From the cell containing the given text, extract its center point as [x, y] coordinate. 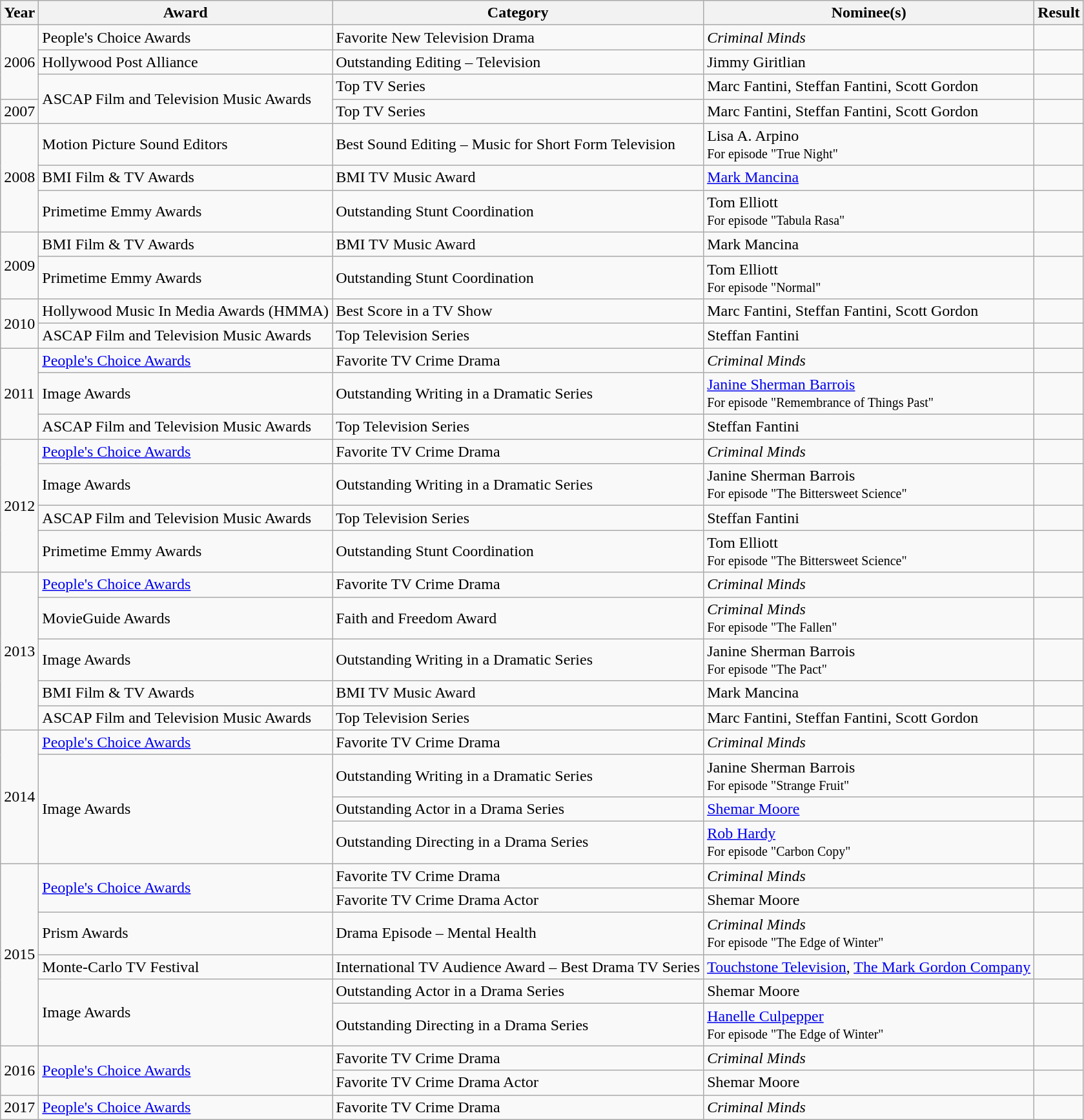
2012 [19, 506]
Hollywood Music In Media Awards (HMMA) [186, 311]
Hollywood Post Alliance [186, 62]
2007 [19, 111]
Tom ElliottFor episode "Normal" [869, 278]
2008 [19, 178]
2014 [19, 796]
Prism Awards [186, 934]
MovieGuide Awards [186, 617]
Best Score in a TV Show [518, 311]
Tom ElliottFor episode "Tabula Rasa" [869, 211]
Faith and Freedom Award [518, 617]
2006 [19, 62]
Category [518, 13]
Janine Sherman BarroisFor episode "The Bittersweet Science" [869, 484]
Monte-Carlo TV Festival [186, 967]
Criminal MindsFor episode "The Edge of Winter" [869, 934]
2017 [19, 1107]
Criminal MindsFor episode "The Fallen" [869, 617]
Best Sound Editing – Music for Short Form Television [518, 145]
Motion Picture Sound Editors [186, 145]
2010 [19, 323]
Janine Sherman BarroisFor episode "The Pact" [869, 660]
Lisa A. ArpinoFor episode "True Night" [869, 145]
Outstanding Editing – Television [518, 62]
International TV Audience Award – Best Drama TV Series [518, 967]
Result [1059, 13]
2015 [19, 954]
Award [186, 13]
2013 [19, 651]
Nominee(s) [869, 13]
Janine Sherman BarroisFor episode "Strange Fruit" [869, 775]
2016 [19, 1070]
Touchstone Television, The Mark Gordon Company [869, 967]
Favorite New Television Drama [518, 37]
Jimmy Giritlian [869, 62]
Hanelle CulpepperFor episode "The Edge of Winter" [869, 1024]
Rob HardyFor episode "Carbon Copy" [869, 842]
2009 [19, 265]
Drama Episode – Mental Health [518, 934]
Year [19, 13]
2011 [19, 393]
Tom ElliottFor episode "The Bittersweet Science" [869, 552]
Janine Sherman BarroisFor episode "Remembrance of Things Past" [869, 394]
